Return the [x, y] coordinate for the center point of the cell that contains the specified text.  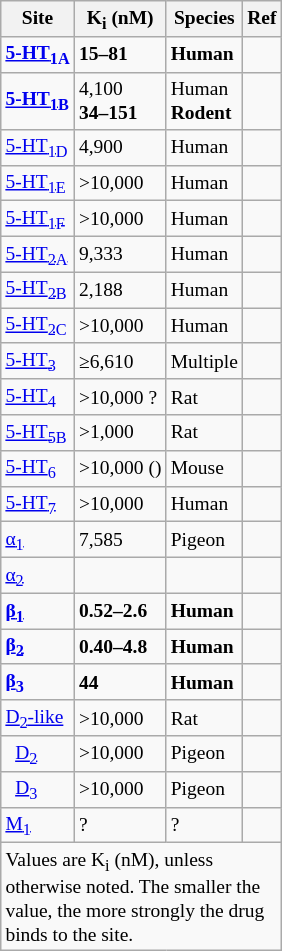
7,585 [120, 540]
44 [120, 682]
5-HT1B [38, 100]
>10,000 () [120, 468]
Multiple [204, 361]
≥6,610 [120, 361]
D3 [38, 789]
5-HT1E [38, 183]
5-HT6 [38, 468]
Values are Ki (nM), unless otherwise noted. The smaller the value, the more strongly the drug binds to the site. [141, 897]
Ki (nM) [120, 19]
5-HT2C [38, 326]
4,900 [120, 147]
5-HT2A [38, 254]
Species [204, 19]
D2-like [38, 718]
Mouse [204, 468]
5-HT1D [38, 147]
β3 [38, 682]
α2 [38, 575]
15–81 [120, 54]
5-HT5B [38, 433]
HumanRodent [204, 100]
4,10034–151 [120, 100]
5-HT1F [38, 219]
β1 [38, 611]
5-HT1A [38, 54]
5-HT7 [38, 504]
M1 [38, 825]
2,188 [120, 290]
>10,000 ? [120, 397]
5-HT2B [38, 290]
β2 [38, 647]
Ref [262, 19]
0.52–2.6 [120, 611]
5-HT3 [38, 361]
D2 [38, 754]
5-HT4 [38, 397]
9,333 [120, 254]
α1 [38, 540]
0.40–4.8 [120, 647]
>1,000 [120, 433]
Site [38, 19]
